Search for the cell housing the specified text and yield its [X, Y] center coordinate. 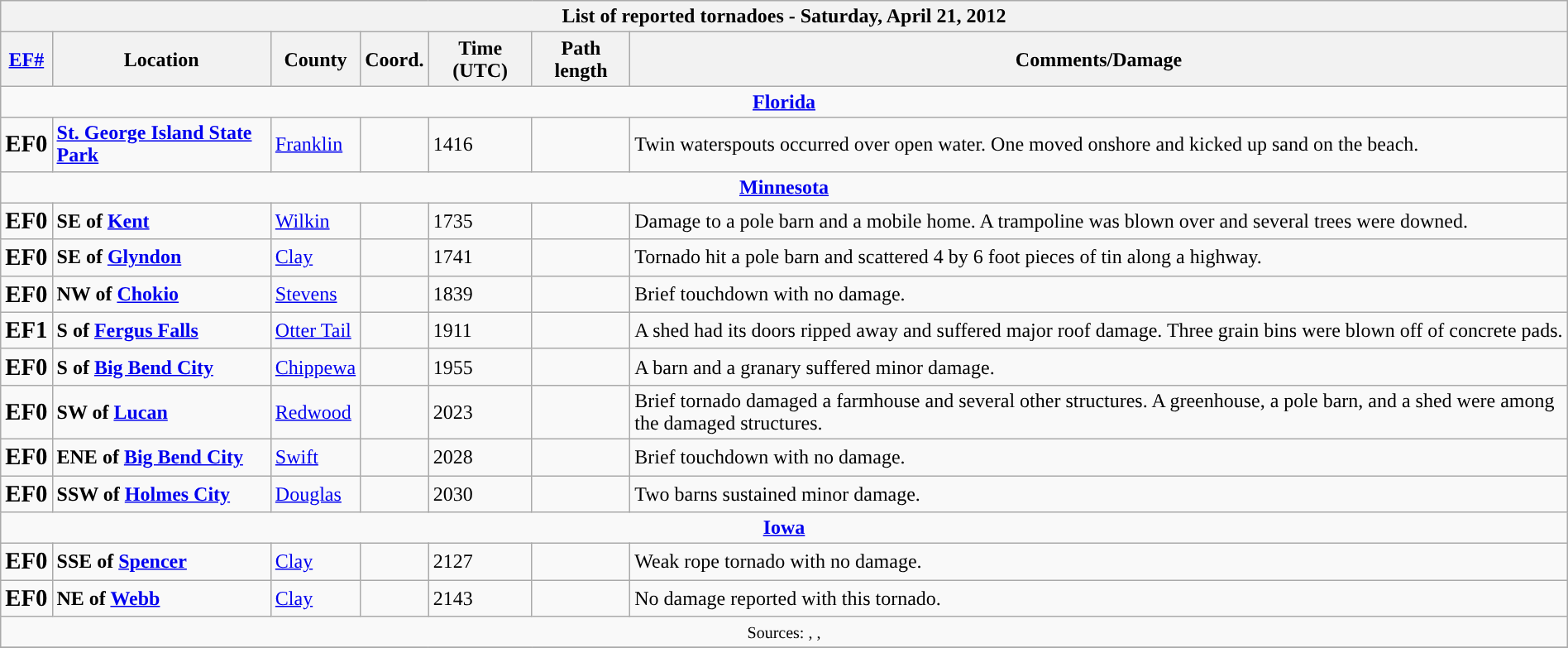
County [315, 60]
EF# [26, 60]
S of Big Bend City [161, 367]
List of reported tornadoes - Saturday, April 21, 2012 [784, 17]
Otter Tail [315, 330]
Franklin [315, 144]
No damage reported with this tornado. [1099, 598]
Wilkin [315, 221]
1839 [480, 294]
2028 [480, 457]
1911 [480, 330]
Coord. [394, 60]
NE of Webb [161, 598]
A barn and a granary suffered minor damage. [1099, 367]
Tornado hit a pole barn and scattered 4 by 6 foot pieces of tin along a highway. [1099, 257]
Weak rope tornado with no damage. [1099, 562]
Minnesota [784, 187]
2143 [480, 598]
SE of Glyndon [161, 257]
1735 [480, 221]
SSE of Spencer [161, 562]
A shed had its doors ripped away and suffered major roof damage. Three grain bins were blown off of concrete pads. [1099, 330]
SSW of Holmes City [161, 493]
SE of Kent [161, 221]
Chippewa [315, 367]
1741 [480, 257]
ENE of Big Bend City [161, 457]
1955 [480, 367]
Florida [784, 102]
Iowa [784, 528]
Location [161, 60]
Redwood [315, 412]
2127 [480, 562]
2023 [480, 412]
Two barns sustained minor damage. [1099, 493]
Damage to a pole barn and a mobile home. A trampoline was blown over and several trees were downed. [1099, 221]
Swift [315, 457]
Path length [581, 60]
1416 [480, 144]
Stevens [315, 294]
SW of Lucan [161, 412]
Time (UTC) [480, 60]
Brief tornado damaged a farmhouse and several other structures. A greenhouse, a pole barn, and a shed were among the damaged structures. [1099, 412]
EF1 [26, 330]
S of Fergus Falls [161, 330]
NW of Chokio [161, 294]
2030 [480, 493]
Sources: , , [784, 632]
Twin waterspouts occurred over open water. One moved onshore and kicked up sand on the beach. [1099, 144]
Comments/Damage [1099, 60]
Douglas [315, 493]
St. George Island State Park [161, 144]
